Detect which cell encompasses the target text, then output its (X, Y) center coordinate. 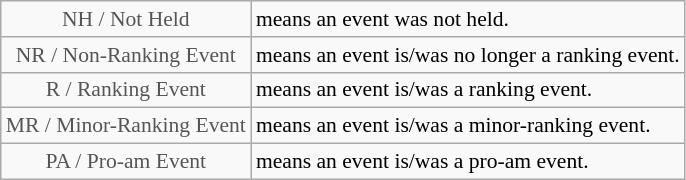
R / Ranking Event (126, 90)
MR / Minor-Ranking Event (126, 126)
means an event was not held. (468, 19)
PA / Pro-am Event (126, 162)
NR / Non-Ranking Event (126, 55)
means an event is/was a minor-ranking event. (468, 126)
means an event is/was no longer a ranking event. (468, 55)
means an event is/was a ranking event. (468, 90)
means an event is/was a pro-am event. (468, 162)
NH / Not Held (126, 19)
